Provide the (X, Y) coordinate of the cell's center where the given text is located.  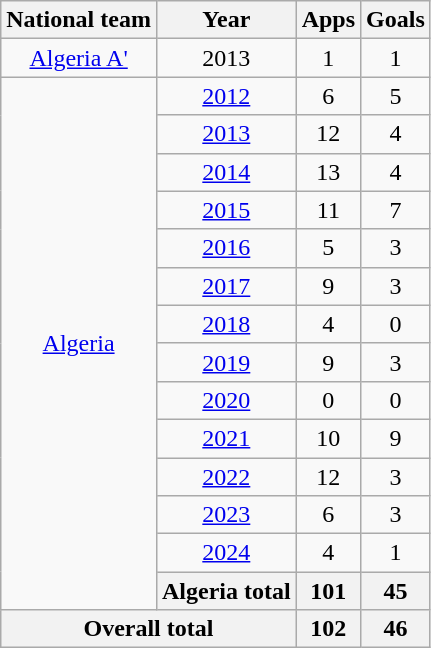
2014 (226, 172)
101 (328, 591)
13 (328, 172)
7 (396, 210)
10 (328, 438)
Algeria A' (79, 58)
2020 (226, 400)
2015 (226, 210)
2012 (226, 96)
2017 (226, 286)
45 (396, 591)
2022 (226, 477)
102 (328, 629)
2016 (226, 248)
2019 (226, 362)
46 (396, 629)
Algeria total (226, 591)
2024 (226, 553)
2021 (226, 438)
National team (79, 20)
Goals (396, 20)
11 (328, 210)
Apps (328, 20)
Algeria (79, 344)
Year (226, 20)
Overall total (148, 629)
2023 (226, 515)
2018 (226, 324)
